Search for the cell housing the specified text and yield its [X, Y] center coordinate. 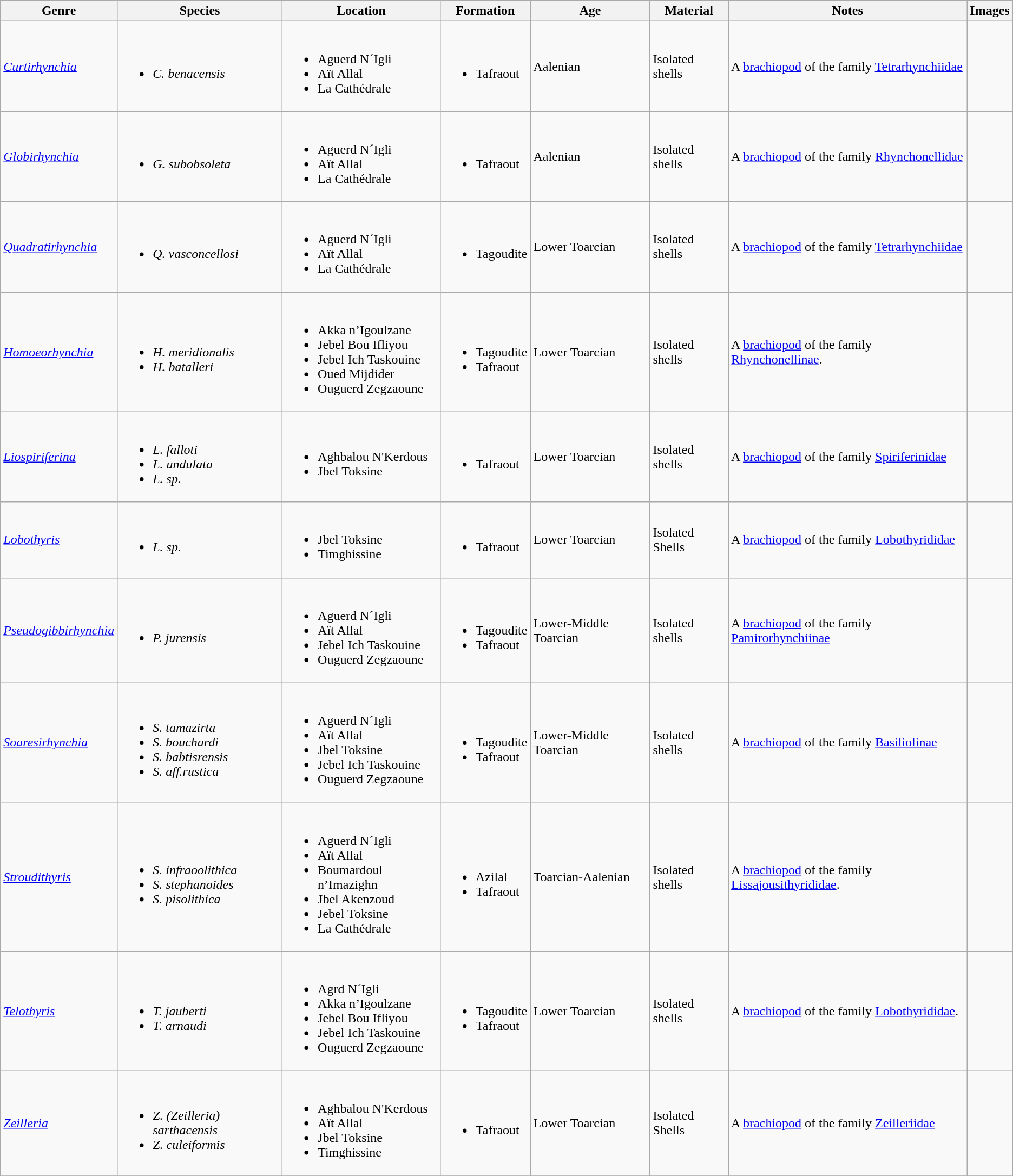
Soaresirhynchia [59, 742]
A brachiopod of the family Spiriferinidae [847, 457]
A brachiopod of the family Zeilleriidae [847, 1123]
Material [689, 11]
A brachiopod of the family Basiliolinae [847, 742]
Aguerd N´IgliAït AllalJbel ToksineJebel Ich TaskouineOuguerd Zegzaoune [361, 742]
A brachiopod of the family Pamirorhynchiinae [847, 630]
A brachiopod of the family Lissajousithyrididae. [847, 876]
Species [200, 11]
A brachiopod of the family Lobothyrididae. [847, 1010]
Formation [485, 11]
Aguerd N´IgliAït AllalBoumardoul n’ImazighnJbel AkenzoudJebel ToksineLa Cathédrale [361, 876]
A brachiopod of the family Rhynchonellinae. [847, 352]
Pseudogibbirhynchia [59, 630]
S. tamazirtaS. bouchardiS. babtisrensisS. aff.rustica [200, 742]
Stroudithyris [59, 876]
Z. (Zeilleria) sarthacensisZ. culeiformis [200, 1123]
T. jaubertiT. arnaudi [200, 1010]
Toarcian-Aalenian [590, 876]
L. sp. [200, 540]
Aguerd N´IgliAït AllalJebel Ich TaskouineOuguerd Zegzaoune [361, 630]
L. fallotiL. undulataL. sp. [200, 457]
AzilalTafraout [485, 876]
Tagoudite [485, 247]
Curtirhynchia [59, 66]
Aghbalou N'KerdousJbel Toksine [361, 457]
Genre [59, 11]
Liospiriferina [59, 457]
Aghbalou N'KerdousAït AllalJbel ToksineTimghissine [361, 1123]
A brachiopod of the family Lobothyrididae [847, 540]
Images [990, 11]
Akka n’IgoulzaneJebel Bou IfliyouJebel Ich TaskouineOued MijdiderOuguerd Zegzaoune [361, 352]
S. infraoolithicaS. stephanoidesS. pisolithica [200, 876]
Lobothyris [59, 540]
Agrd N´IgliAkka n’IgoulzaneJebel Bou IfliyouJebel Ich TaskouineOuguerd Zegzaoune [361, 1010]
Zeilleria [59, 1123]
Globirhynchia [59, 157]
Notes [847, 11]
A brachiopod of the family Rhynchonellidae [847, 157]
C. benacensis [200, 66]
Jbel ToksineTimghissine [361, 540]
Quadratirhynchia [59, 247]
Telothyris [59, 1010]
Homoeorhynchia [59, 352]
G. subobsoleta [200, 157]
Location [361, 11]
P. jurensis [200, 630]
Age [590, 11]
H. meridionalisH. batalleri [200, 352]
Q. vasconcellosi [200, 247]
